From the cell containing the given text, extract its center point as [x, y] coordinate. 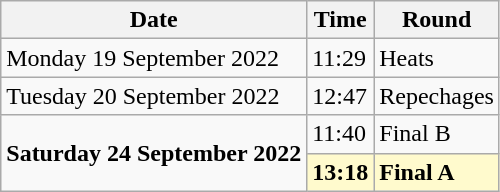
Repechages [437, 96]
Monday 19 September 2022 [154, 58]
12:47 [340, 96]
11:40 [340, 134]
11:29 [340, 58]
Final B [437, 134]
Tuesday 20 September 2022 [154, 96]
13:18 [340, 172]
Heats [437, 58]
Final A [437, 172]
Saturday 24 September 2022 [154, 153]
Time [340, 20]
Date [154, 20]
Round [437, 20]
